Find where the given text appears and provide that cell's center as (X, Y) coordinate. 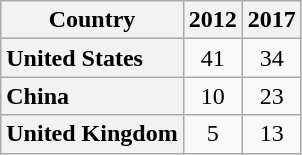
10 (212, 96)
41 (212, 58)
China (92, 96)
2012 (212, 20)
34 (272, 58)
Country (92, 20)
2017 (272, 20)
13 (272, 134)
United Kingdom (92, 134)
5 (212, 134)
23 (272, 96)
United States (92, 58)
